Detect which cell encompasses the target text, then output its (x, y) center coordinate. 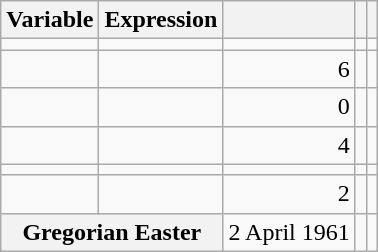
6 (289, 69)
2 April 1961 (289, 232)
4 (289, 145)
Variable (50, 20)
Expression (161, 20)
2 (289, 194)
Gregorian Easter (112, 232)
0 (289, 107)
